Determine the [x, y] coordinate at the center of the cell enclosing the given text.  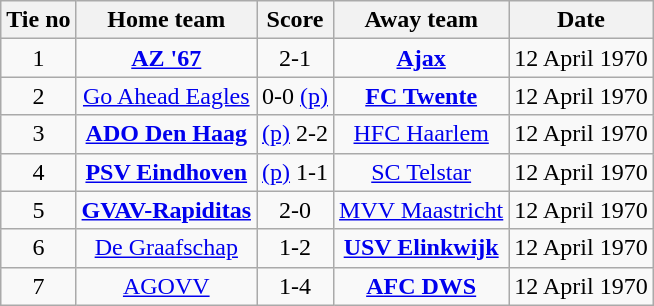
De Graafschap [166, 248]
0-0 (p) [294, 96]
Date [581, 20]
(p) 2-2 [294, 134]
Tie no [38, 20]
2-1 [294, 58]
Home team [166, 20]
7 [38, 286]
SC Telstar [422, 172]
AZ '67 [166, 58]
AGOVV [166, 286]
MVV Maastricht [422, 210]
Score [294, 20]
1 [38, 58]
5 [38, 210]
GVAV-Rapiditas [166, 210]
FC Twente [422, 96]
ADO Den Haag [166, 134]
4 [38, 172]
2 [38, 96]
1-4 [294, 286]
6 [38, 248]
HFC Haarlem [422, 134]
AFC DWS [422, 286]
Ajax [422, 58]
2-0 [294, 210]
3 [38, 134]
Go Ahead Eagles [166, 96]
Away team [422, 20]
USV Elinkwijk [422, 248]
PSV Eindhoven [166, 172]
(p) 1-1 [294, 172]
1-2 [294, 248]
